Detect which cell encompasses the target text, then output its [x, y] center coordinate. 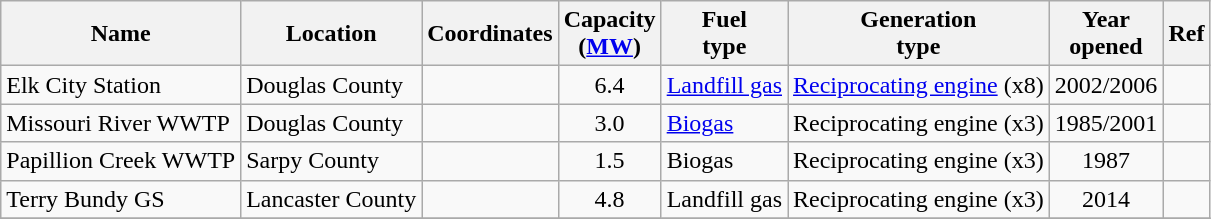
Fueltype [724, 34]
1985/2001 [1106, 123]
Elk City Station [121, 85]
Ref [1186, 34]
1.5 [610, 161]
Location [332, 34]
Generationtype [919, 34]
2002/2006 [1106, 85]
Reciprocating engine (x8) [919, 85]
2014 [1106, 199]
Papillion Creek WWTP [121, 161]
3.0 [610, 123]
4.8 [610, 199]
Lancaster County [332, 199]
1987 [1106, 161]
Yearopened [1106, 34]
Name [121, 34]
Sarpy County [332, 161]
Capacity(MW) [610, 34]
Terry Bundy GS [121, 199]
Coordinates [490, 34]
Missouri River WWTP [121, 123]
6.4 [610, 85]
